Locate the cell with the specified text and output its [x, y] center coordinate. 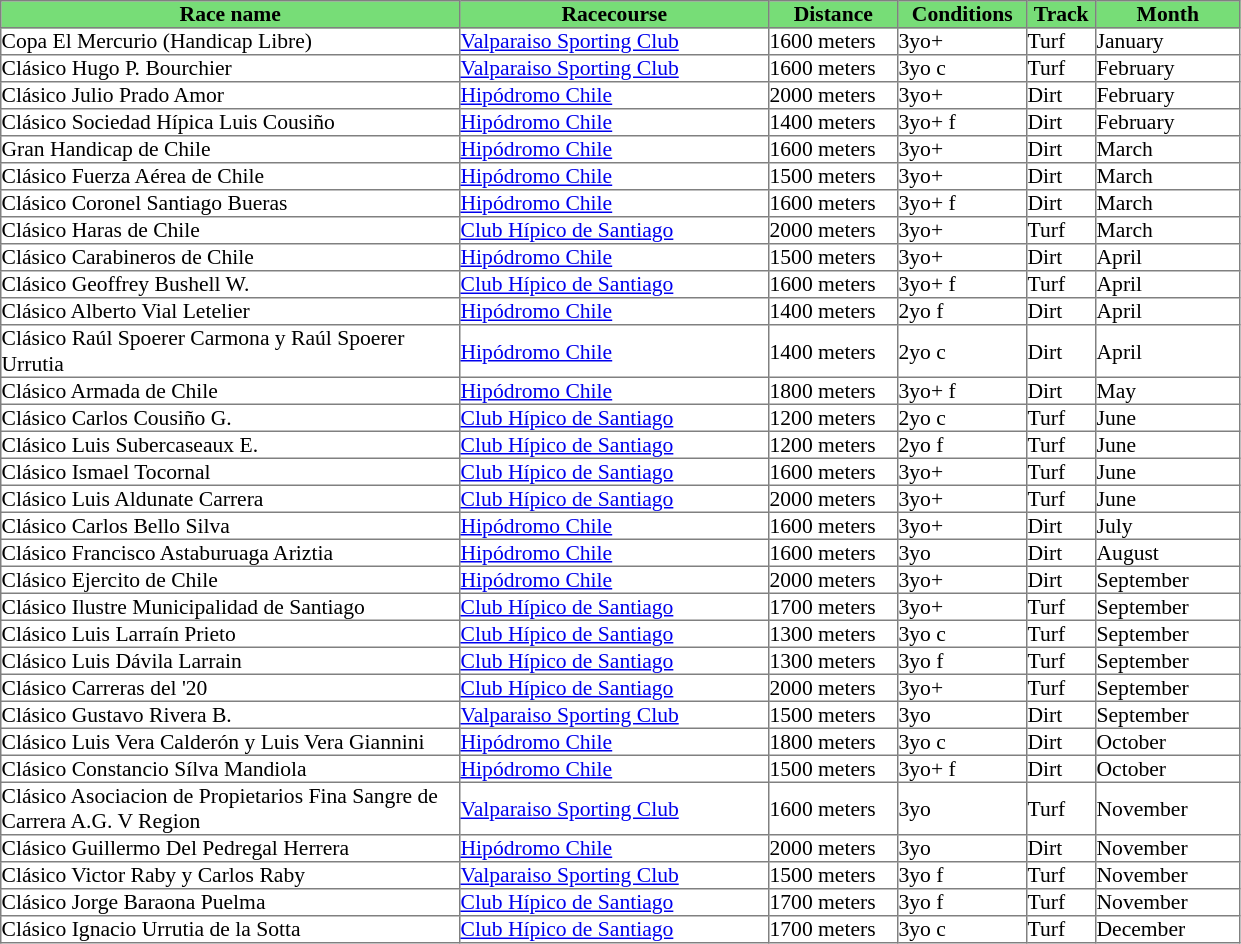
Clásico Ismael Tocornal [230, 472]
Clásico Ejercito de Chile [230, 580]
May [1168, 390]
Clásico Coronel Santiago Bueras [230, 204]
Clásico Constancio Sílva Mandiola [230, 768]
Distance [834, 14]
Clásico Carabineros de Chile [230, 258]
Clásico Alberto Vial Letelier [230, 312]
Gran Handicap de Chile [230, 150]
Clásico Armada de Chile [230, 390]
Clásico Carreras del '20 [230, 688]
Clásico Haras de Chile [230, 230]
Clásico Francisco Astaburuaga Ariztia [230, 552]
July [1168, 526]
Month [1168, 14]
Clásico Jorge Baraona Puelma [230, 902]
Clásico Luis Aldunate Carrera [230, 498]
Track [1062, 14]
Clásico Ignacio Urrutia de la Sotta [230, 930]
Clásico Guillermo Del Pedregal Herrera [230, 848]
Clásico Luis Dávila Larrain [230, 660]
Clásico Sociedad Hípica Luis Cousiño [230, 122]
Copa El Mercurio (Handicap Libre) [230, 42]
Clásico Geoffrey Bushell W. [230, 284]
Clásico Julio Prado Amor [230, 96]
Clásico Luis Larraín Prieto [230, 634]
Clásico Raúl Spoerer Carmona y Raúl Spoerer Urrutia [230, 351]
Clásico Gustavo Rivera B. [230, 714]
Clásico Victor Raby y Carlos Raby [230, 876]
Clásico Hugo P. Bourchier [230, 68]
Clásico Luis Subercaseaux E. [230, 444]
Race name [230, 14]
August [1168, 552]
Clásico Ilustre Municipalidad de Santiago [230, 606]
Racecourse [614, 14]
Clásico Fuerza Aérea de Chile [230, 176]
Conditions [962, 14]
Clásico Carlos Bello Silva [230, 526]
Clásico Luis Vera Calderón y Luis Vera Giannini [230, 742]
December [1168, 930]
January [1168, 42]
Clásico Carlos Cousiño G. [230, 418]
Clásico Asociacion de Propietarios Fina Sangre de Carrera A.G. V Region [230, 808]
